Search for the cell housing the specified text and yield its [X, Y] center coordinate. 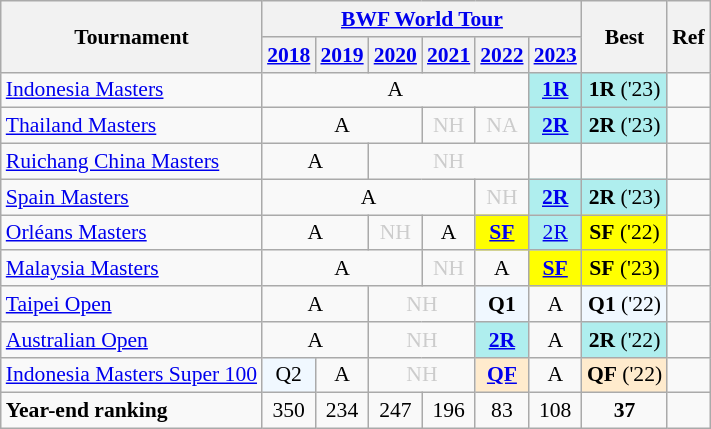
247 [396, 411]
Thailand Masters [132, 126]
196 [448, 411]
Tournament [132, 36]
2020 [396, 55]
37 [624, 411]
234 [342, 411]
Indonesia Masters [132, 90]
2R ('22) [624, 340]
Ref [688, 36]
BWF World Tour [422, 19]
1R ('23) [624, 90]
QF [502, 375]
2021 [448, 55]
Spain Masters [132, 197]
350 [288, 411]
Malaysia Masters [132, 269]
NA [502, 126]
Taipei Open [132, 304]
SF ('22) [624, 233]
Orléans Masters [132, 233]
2018 [288, 55]
Australian Open [132, 340]
QF ('22) [624, 375]
2023 [556, 55]
108 [556, 411]
SF ('23) [624, 269]
2022 [502, 55]
2019 [342, 55]
Q2 [288, 375]
Q1 ('22) [624, 304]
Best [624, 36]
1R [556, 90]
Year-end ranking [132, 411]
Q1 [502, 304]
83 [502, 411]
Ruichang China Masters [132, 162]
Indonesia Masters Super 100 [132, 375]
